Scan for the cell matching the given text and deliver its [x, y] coordinate at center. 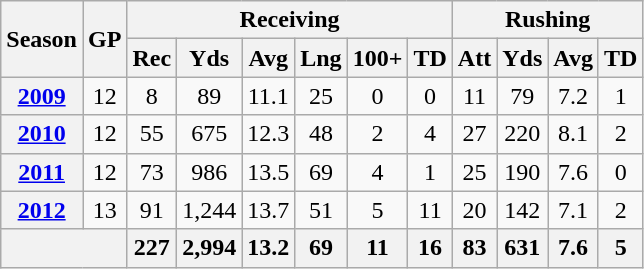
2010 [42, 134]
7.1 [574, 210]
Lng [321, 58]
13.7 [268, 210]
20 [474, 210]
986 [210, 172]
142 [522, 210]
79 [522, 96]
8 [152, 96]
16 [430, 248]
13.2 [268, 248]
89 [210, 96]
220 [522, 134]
2011 [42, 172]
100+ [378, 58]
83 [474, 248]
55 [152, 134]
13 [104, 210]
2012 [42, 210]
675 [210, 134]
631 [522, 248]
48 [321, 134]
GP [104, 39]
51 [321, 210]
2009 [42, 96]
1,244 [210, 210]
Att [474, 58]
8.1 [574, 134]
12.3 [268, 134]
91 [152, 210]
Receiving [290, 20]
11.1 [268, 96]
73 [152, 172]
Rec [152, 58]
227 [152, 248]
13.5 [268, 172]
190 [522, 172]
Season [42, 39]
Rushing [548, 20]
2,994 [210, 248]
7.2 [574, 96]
27 [474, 134]
